Extract the [X, Y] coordinate from the center of the cell holding the provided text.  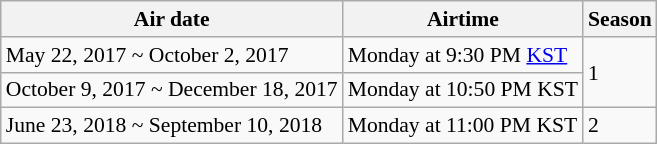
October 9, 2017 ~ December 18, 2017 [172, 90]
1 [620, 72]
June 23, 2018 ~ September 10, 2018 [172, 126]
Monday at 10:50 PM KST [463, 90]
Monday at 11:00 PM KST [463, 126]
Air date [172, 19]
Airtime [463, 19]
Season [620, 19]
Monday at 9:30 PM KST [463, 55]
May 22, 2017 ~ October 2, 2017 [172, 55]
2 [620, 126]
